Detect which cell encompasses the target text, then output its (X, Y) center coordinate. 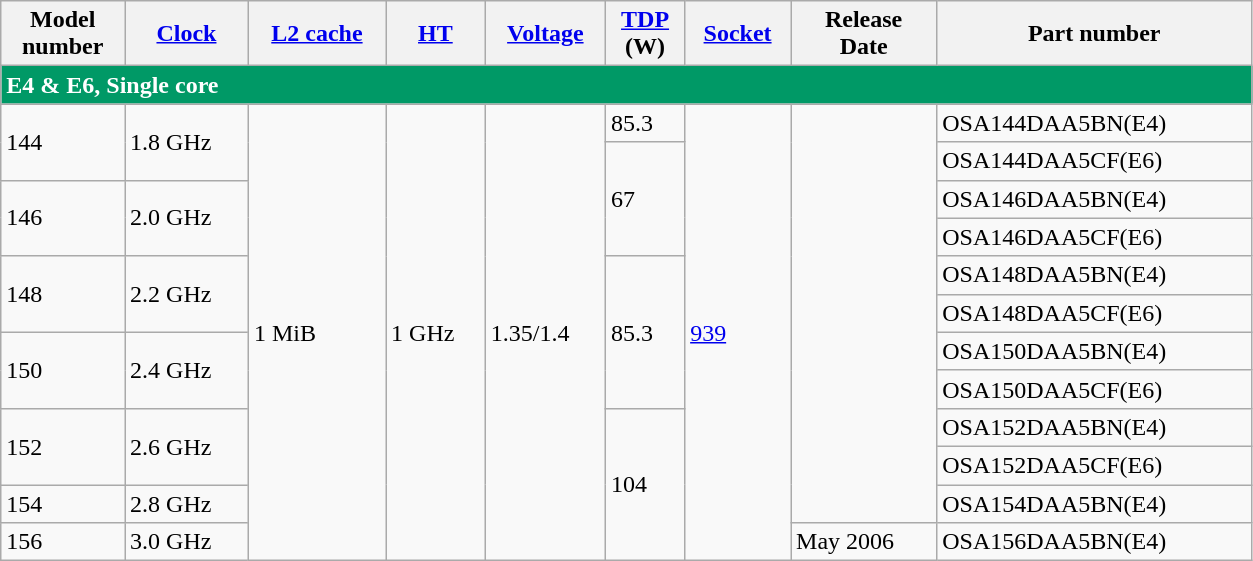
104 (644, 484)
OSA150DAA5BN(E4) (1094, 351)
2.6 GHz (187, 446)
Voltage (545, 34)
Part number (1094, 34)
150 (63, 370)
939 (738, 332)
OSA148DAA5CF(E6) (1094, 313)
OSA146DAA5CF(E6) (1094, 237)
144 (63, 142)
2.2 GHz (187, 294)
1 GHz (436, 332)
1 MiB (316, 332)
OSA154DAA5BN(E4) (1094, 503)
HT (436, 34)
156 (63, 542)
May 2006 (864, 542)
152 (63, 446)
OSA146DAA5BN(E4) (1094, 199)
ReleaseDate (864, 34)
E4 & E6, Single core (626, 85)
OSA150DAA5CF(E6) (1094, 389)
1.8 GHz (187, 142)
3.0 GHz (187, 542)
OSA156DAA5BN(E4) (1094, 542)
OSA144DAA5BN(E4) (1094, 123)
OSA152DAA5BN(E4) (1094, 427)
OSA144DAA5CF(E6) (1094, 161)
2.4 GHz (187, 370)
Modelnumber (63, 34)
Clock (187, 34)
148 (63, 294)
OSA148DAA5BN(E4) (1094, 275)
1.35/1.4 (545, 332)
L2 cache (316, 34)
67 (644, 199)
2.0 GHz (187, 218)
154 (63, 503)
Socket (738, 34)
2.8 GHz (187, 503)
146 (63, 218)
TDP(W) (644, 34)
OSA152DAA5CF(E6) (1094, 465)
